Capture the cell that displays the provided text and extract its (x, y) central coordinate. 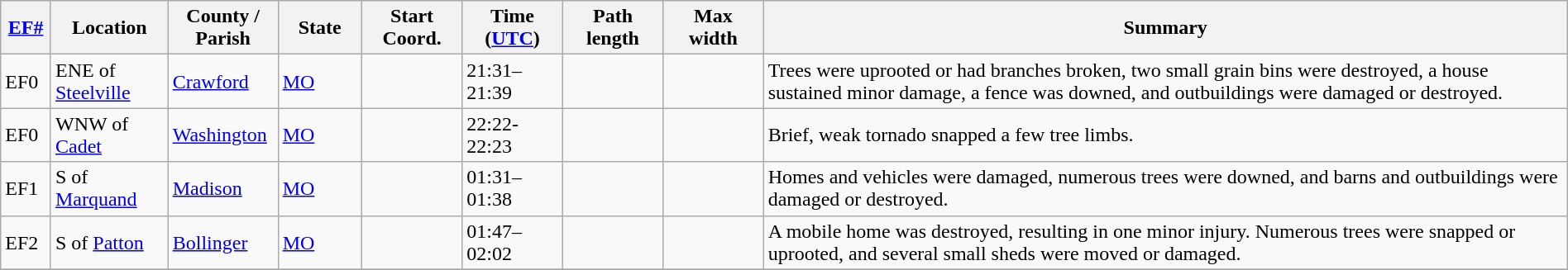
Time (UTC) (513, 28)
Start Coord. (412, 28)
S of Patton (109, 243)
ENE of Steelville (109, 81)
County / Parish (223, 28)
Brief, weak tornado snapped a few tree limbs. (1165, 135)
01:31–01:38 (513, 188)
State (319, 28)
Max width (713, 28)
EF# (26, 28)
Homes and vehicles were damaged, numerous trees were downed, and barns and outbuildings were damaged or destroyed. (1165, 188)
EF2 (26, 243)
WNW of Cadet (109, 135)
01:47–02:02 (513, 243)
Washington (223, 135)
Madison (223, 188)
A mobile home was destroyed, resulting in one minor injury. Numerous trees were snapped or uprooted, and several small sheds were moved or damaged. (1165, 243)
Summary (1165, 28)
Bollinger (223, 243)
21:31–21:39 (513, 81)
S of Marquand (109, 188)
Crawford (223, 81)
22:22-22:23 (513, 135)
Path length (612, 28)
EF1 (26, 188)
Location (109, 28)
